Pinpoint the cell where the given text exists, returning its [X, Y] midpoint coordinate. 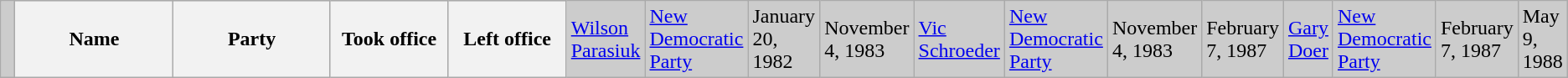
Name [94, 39]
May 9, 1988 [1543, 39]
Left office [508, 39]
January 20, 1982 [784, 39]
Took office [389, 39]
Gary Doer [1308, 39]
Party [251, 39]
Vic Schroeder [959, 39]
Wilson Parasiuk [606, 39]
